Scan for the cell matching the given text and deliver its (x, y) coordinate at center. 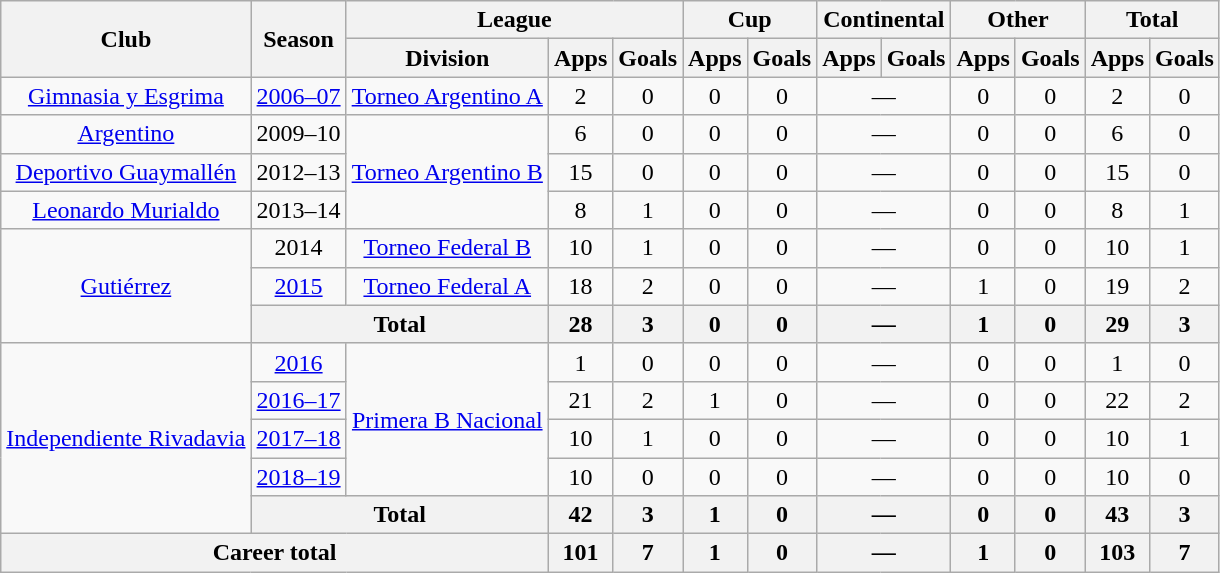
2016 (298, 362)
101 (580, 553)
43 (1117, 515)
18 (580, 286)
Leonardo Murialdo (126, 210)
42 (580, 515)
Gimnasia y Esgrima (126, 96)
Club (126, 39)
2013–14 (298, 210)
Gutiérrez (126, 286)
Career total (275, 553)
Division (447, 58)
Torneo Federal B (447, 248)
Torneo Federal A (447, 286)
22 (1117, 400)
2006–07 (298, 96)
28 (580, 324)
19 (1117, 286)
2016–17 (298, 400)
Season (298, 39)
Primera B Nacional (447, 419)
2015 (298, 286)
21 (580, 400)
Torneo Argentino B (447, 172)
Torneo Argentino A (447, 96)
Cup (750, 20)
Argentino (126, 134)
29 (1117, 324)
Independiente Rivadavia (126, 438)
2009–10 (298, 134)
2012–13 (298, 172)
2018–19 (298, 477)
Other (1018, 20)
2014 (298, 248)
Deportivo Guaymallén (126, 172)
League (514, 20)
2017–18 (298, 438)
Continental (884, 20)
103 (1117, 553)
